Scan for the cell matching the given text and deliver its [X, Y] coordinate at center. 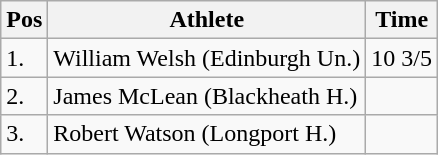
1. [24, 58]
3. [24, 134]
Robert Watson (Longport H.) [207, 134]
James McLean (Blackheath H.) [207, 96]
2. [24, 96]
Time [402, 20]
Athlete [207, 20]
10 3/5 [402, 58]
Pos [24, 20]
William Welsh (Edinburgh Un.) [207, 58]
